Pinpoint the cell where the given text exists, returning its (X, Y) midpoint coordinate. 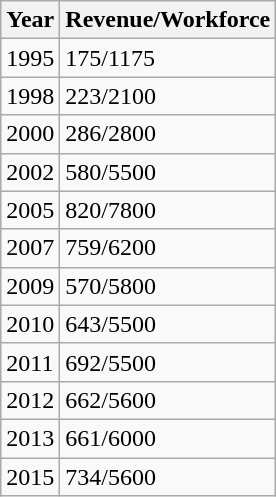
662/5600 (168, 400)
175/1175 (168, 58)
223/2100 (168, 96)
286/2800 (168, 134)
2002 (30, 172)
2000 (30, 134)
2010 (30, 324)
2005 (30, 210)
Revenue/Workforce (168, 20)
Year (30, 20)
692/5500 (168, 362)
2013 (30, 438)
759/6200 (168, 248)
2007 (30, 248)
2015 (30, 477)
2009 (30, 286)
1995 (30, 58)
580/5500 (168, 172)
570/5800 (168, 286)
643/5500 (168, 324)
734/5600 (168, 477)
2012 (30, 400)
661/6000 (168, 438)
2011 (30, 362)
1998 (30, 96)
820/7800 (168, 210)
